Output the [X, Y] coordinate of the center of the cell containing the given text.  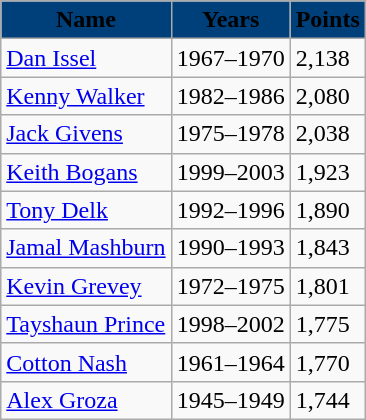
Cotton Nash [86, 362]
1,801 [328, 286]
1992–1996 [230, 210]
2,080 [328, 96]
1967–1970 [230, 58]
1,744 [328, 400]
Kevin Grevey [86, 286]
1,890 [328, 210]
Points [328, 20]
Tony Delk [86, 210]
1,770 [328, 362]
1990–1993 [230, 248]
1961–1964 [230, 362]
1998–2002 [230, 324]
1,843 [328, 248]
1999–2003 [230, 172]
1,775 [328, 324]
1975–1978 [230, 134]
Jack Givens [86, 134]
2,038 [328, 134]
Jamal Mashburn [86, 248]
Name [86, 20]
2,138 [328, 58]
Tayshaun Prince [86, 324]
Kenny Walker [86, 96]
1982–1986 [230, 96]
1945–1949 [230, 400]
Dan Issel [86, 58]
1972–1975 [230, 286]
Keith Bogans [86, 172]
Alex Groza [86, 400]
Years [230, 20]
1,923 [328, 172]
